Return the [X, Y] coordinate for the center point of the cell that contains the specified text.  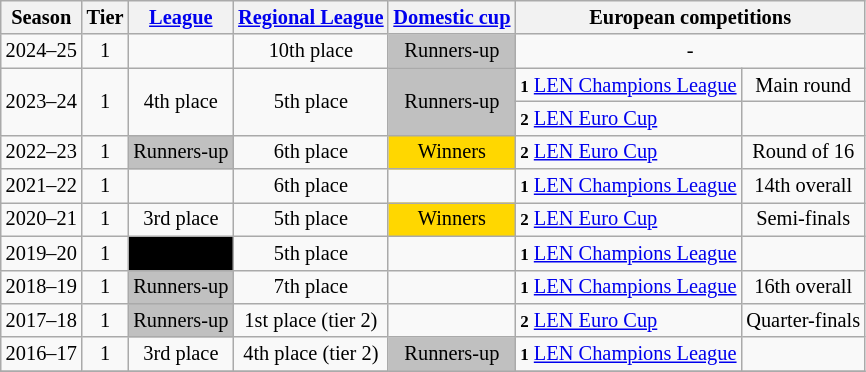
2023–24 [42, 102]
2022–23 [42, 152]
7th place [310, 287]
2021–22 [42, 186]
Season [42, 17]
Quarter-finals [803, 320]
Domestic cup [452, 17]
2024–25 [42, 51]
2020–21 [42, 219]
League [180, 17]
2017–18 [42, 320]
4th place (tier 2) [310, 354]
Semi-finals [803, 219]
2018–19 [42, 287]
- [690, 51]
Main round [803, 85]
European competitions [690, 17]
Tier [106, 17]
16th overall [803, 287]
4th place [180, 102]
14th overall [803, 186]
2016–17 [42, 354]
10th place [310, 51]
Regional League [310, 17]
2019–20 [42, 253]
1st place (tier 2) [310, 320]
Round of 16 [803, 152]
